Identify which cell holds the provided text, then report its (X, Y) central coordinate. 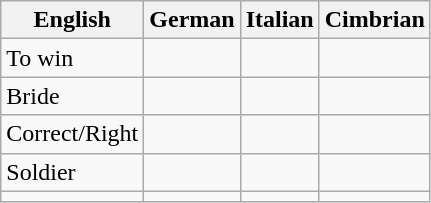
Correct/Right (72, 134)
Italian (280, 20)
Cimbrian (374, 20)
Bride (72, 96)
English (72, 20)
To win (72, 58)
Soldier (72, 172)
German (192, 20)
